Return [X, Y] of the center of cell containing provided text 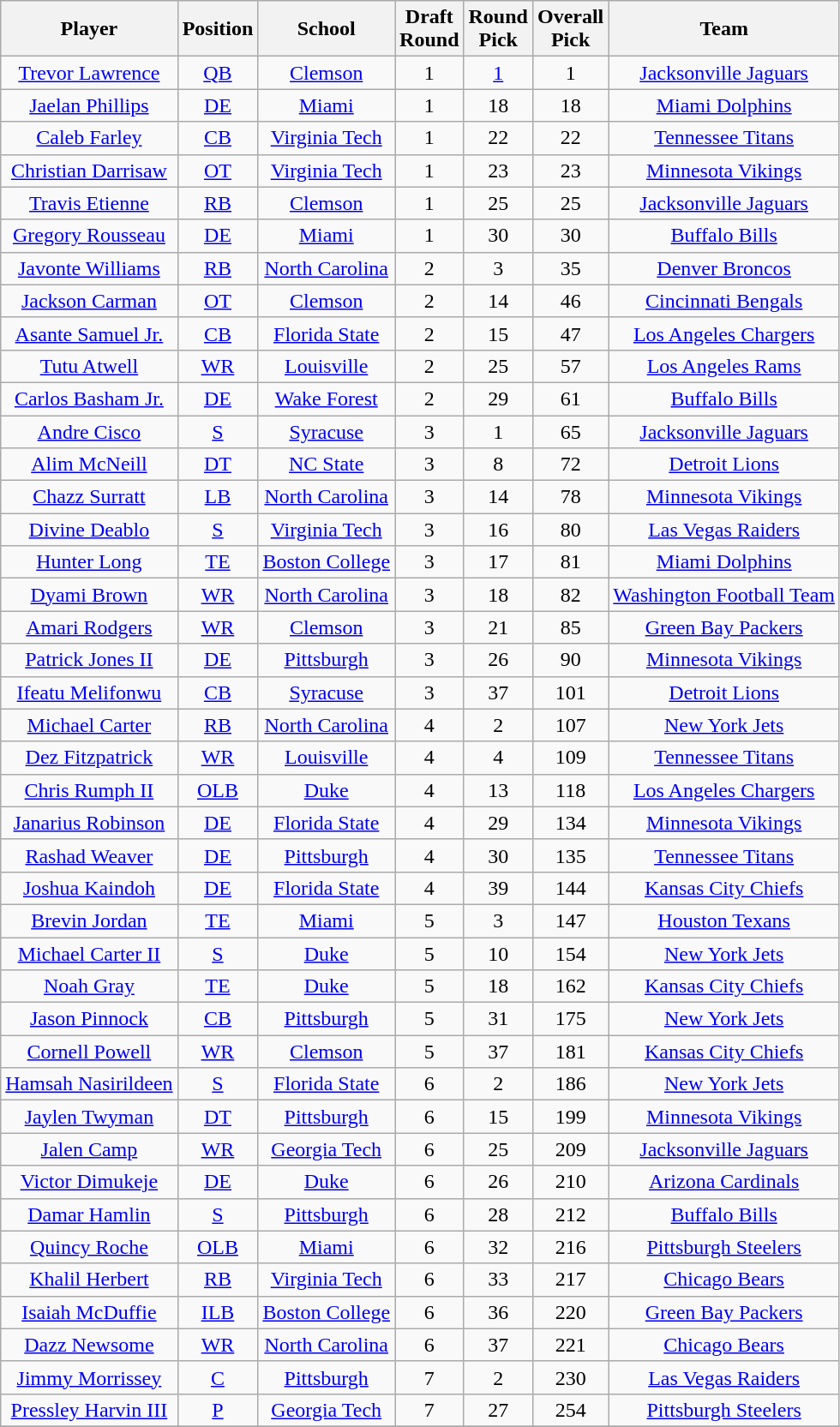
230 [570, 1377]
85 [570, 627]
Jimmy Morrissey [89, 1377]
Khalil Herbert [89, 1280]
220 [570, 1312]
Dez Fitzpatrick [89, 758]
Trevor Lawrence [89, 73]
LB [218, 497]
39 [498, 888]
154 [570, 954]
72 [570, 465]
36 [498, 1312]
Carlos Basham Jr. [89, 399]
Michael Carter II [89, 954]
147 [570, 920]
Position [218, 29]
17 [498, 562]
Cornell Powell [89, 1052]
107 [570, 725]
210 [570, 1182]
QB [218, 73]
28 [498, 1214]
82 [570, 595]
Houston Texans [724, 920]
Isaiah McDuffie [89, 1312]
Joshua Kaindoh [89, 888]
10 [498, 954]
Michael Carter [89, 725]
Travis Etienne [89, 203]
Los Angeles Rams [724, 366]
Ifeatu Melifonwu [89, 693]
ILB [218, 1312]
13 [498, 790]
Patrick Jones II [89, 660]
Andre Cisco [89, 431]
61 [570, 399]
Dyami Brown [89, 595]
209 [570, 1149]
Jalen Camp [89, 1149]
Team [724, 29]
Noah Gray [89, 986]
216 [570, 1247]
Rashad Weaver [89, 855]
35 [570, 268]
Brevin Jordan [89, 920]
Quincy Roche [89, 1247]
101 [570, 693]
181 [570, 1052]
Jason Pinnock [89, 1019]
Chazz Surratt [89, 497]
Damar Hamlin [89, 1214]
90 [570, 660]
Janarius Robinson [89, 823]
144 [570, 888]
212 [570, 1214]
Javonte Williams [89, 268]
47 [570, 333]
16 [498, 530]
Cincinnati Bengals [724, 301]
57 [570, 366]
186 [570, 1084]
31 [498, 1019]
Alim McNeill [89, 465]
Arizona Cardinals [724, 1182]
118 [570, 790]
Hamsah Nasirildeen [89, 1084]
8 [498, 465]
Player [89, 29]
C [218, 1377]
46 [570, 301]
21 [498, 627]
Jackson Carman [89, 301]
217 [570, 1280]
Jaylen Twyman [89, 1117]
Amari Rodgers [89, 627]
P [218, 1410]
Hunter Long [89, 562]
Christian Darrisaw [89, 171]
Victor Dimukeje [89, 1182]
Denver Broncos [724, 268]
RoundPick [498, 29]
32 [498, 1247]
Wake Forest [327, 399]
OverallPick [570, 29]
Gregory Rousseau [89, 236]
78 [570, 497]
254 [570, 1410]
135 [570, 855]
Divine Deablo [89, 530]
Washington Football Team [724, 595]
Pressley Harvin III [89, 1410]
School [327, 29]
NC State [327, 465]
81 [570, 562]
Caleb Farley [89, 138]
Asante Samuel Jr. [89, 333]
27 [498, 1410]
Tutu Atwell [89, 366]
65 [570, 431]
Jaelan Phillips [89, 105]
Dazz Newsome [89, 1345]
175 [570, 1019]
162 [570, 986]
80 [570, 530]
199 [570, 1117]
33 [498, 1280]
109 [570, 758]
Chris Rumph II [89, 790]
DraftRound [429, 29]
134 [570, 823]
221 [570, 1345]
